From the cell containing the given text, extract its center point as [X, Y] coordinate. 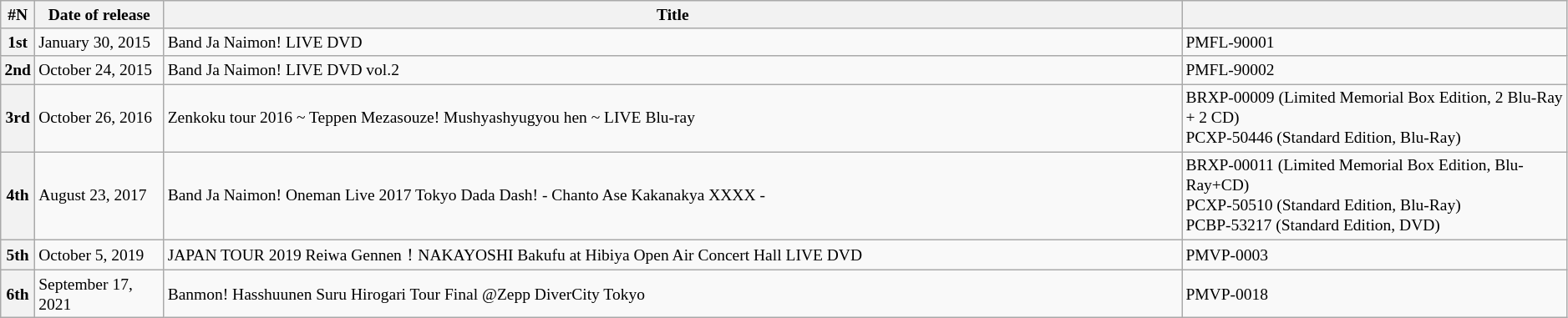
Zenkoku tour 2016 ~ Teppen Mezasouze! Mushyashyugyou hen ~ LIVE Blu-ray [673, 119]
PMVP-0003 [1375, 255]
BRXP-00009 (Limited Memorial Box Edition, 2 Blu-Ray + 2 CD)PCXP-50446 (Standard Edition, Blu-Ray) [1375, 119]
PMVP-0018 [1375, 294]
5th [18, 255]
August 23, 2017 [99, 195]
1st [18, 42]
JAPAN TOUR 2019 Reiwa Gennen！NAKAYOSHI Bakufu at Hibiya Open Air Concert Hall LIVE DVD [673, 255]
Band Ja Naimon! LIVE DVD vol.2 [673, 70]
October 26, 2016 [99, 119]
4th [18, 195]
#N [18, 15]
PMFL-90001 [1375, 42]
6th [18, 294]
BRXP-00011 (Limited Memorial Box Edition, Blu-Ray+CD)PCXP-50510 (Standard Edition, Blu-Ray)PCBP-53217 (Standard Edition, DVD) [1375, 195]
October 5, 2019 [99, 255]
2nd [18, 70]
September 17, 2021 [99, 294]
Band Ja Naimon! LIVE DVD [673, 42]
Date of release [99, 15]
January 30, 2015 [99, 42]
October 24, 2015 [99, 70]
Title [673, 15]
Banmon! Hasshuunen Suru Hirogari Tour Final @Zepp DiverCity Tokyo [673, 294]
Band Ja Naimon! Oneman Live 2017 Tokyo Dada Dash! - Chanto Ase Kakanakya XXXX - [673, 195]
PMFL-90002 [1375, 70]
3rd [18, 119]
